Output the [X, Y] coordinate of the center of the cell containing the given text.  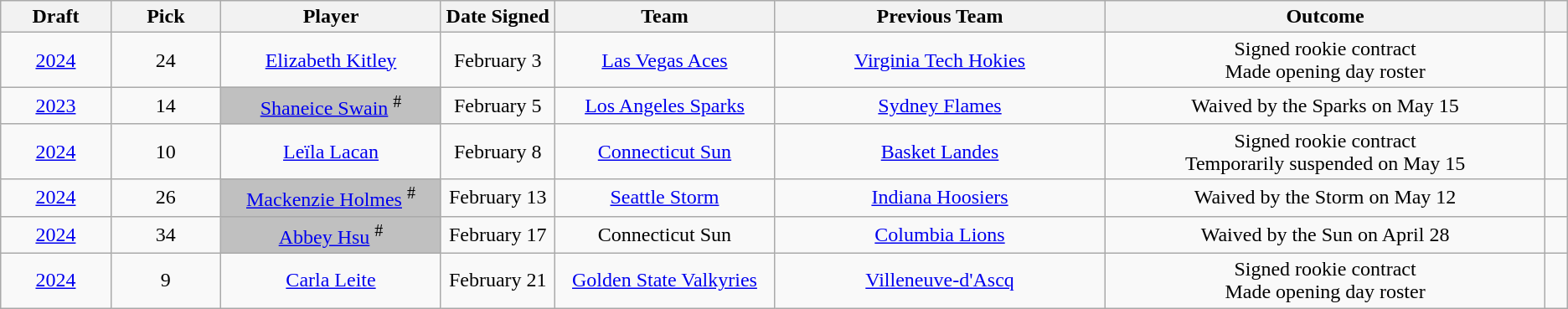
Sydney Flames [940, 106]
24 [166, 60]
Mackenzie Holmes # [332, 198]
Outcome [1325, 17]
February 13 [498, 198]
Team [665, 17]
Waived by the Storm on May 12 [1325, 198]
Draft [55, 17]
Las Vegas Aces [665, 60]
Date Signed [498, 17]
Pick [166, 17]
Virginia Tech Hokies [940, 60]
Los Angeles Sparks [665, 106]
Elizabeth Kitley [332, 60]
February 5 [498, 106]
Abbey Hsu # [332, 234]
Carla Leite [332, 281]
34 [166, 234]
2023 [55, 106]
Indiana Hoosiers [940, 198]
February 17 [498, 234]
Seattle Storm [665, 198]
Leïla Lacan [332, 151]
Shaneice Swain # [332, 106]
10 [166, 151]
Golden State Valkyries [665, 281]
Signed rookie contractTemporarily suspended on May 15 [1325, 151]
9 [166, 281]
February 8 [498, 151]
14 [166, 106]
February 21 [498, 281]
Previous Team [940, 17]
Player [332, 17]
Basket Landes [940, 151]
February 3 [498, 60]
Villeneuve-d'Ascq [940, 281]
26 [166, 198]
Waived by the Sun on April 28 [1325, 234]
Columbia Lions [940, 234]
Waived by the Sparks on May 15 [1325, 106]
